Capture the cell that displays the provided text and extract its [X, Y] central coordinate. 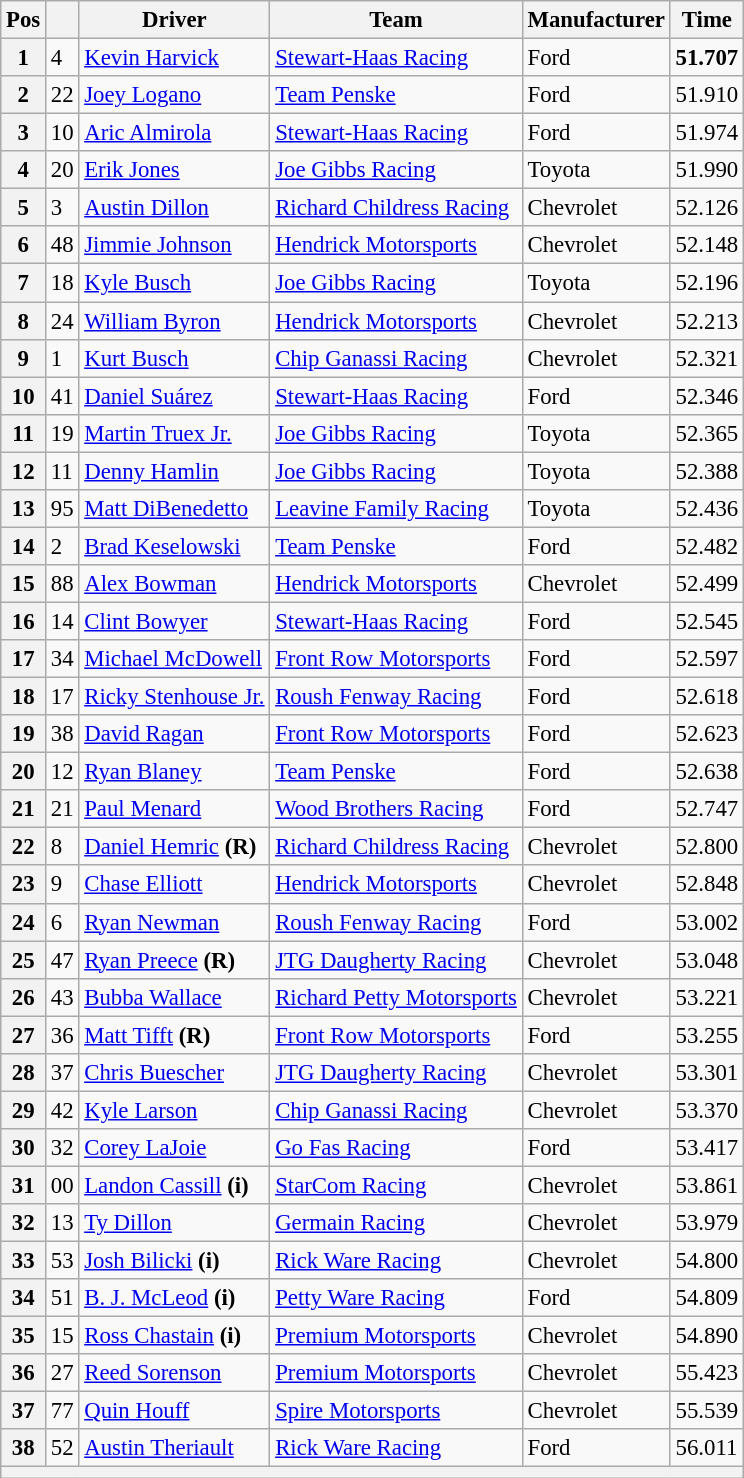
William Byron [174, 321]
52.623 [706, 734]
Chase Elliott [174, 885]
Ross Chastain (i) [174, 1336]
Joey Logano [174, 95]
52.618 [706, 697]
Alex Bowman [174, 584]
B. J. McLeod (i) [174, 1298]
Matt Tifft (R) [174, 1035]
23 [24, 885]
Pos [24, 20]
51 [62, 1298]
41 [62, 396]
Aric Almirola [174, 133]
33 [24, 1261]
Erik Jones [174, 170]
Leavine Family Racing [396, 509]
52.638 [706, 772]
53 [62, 1261]
51.974 [706, 133]
52.196 [706, 283]
David Ragan [174, 734]
Ryan Blaney [174, 772]
52 [62, 1449]
StarCom Racing [396, 1185]
Corey LaJoie [174, 1148]
88 [62, 584]
Ricky Stenhouse Jr. [174, 697]
52.388 [706, 471]
Manufacturer [596, 20]
Team [396, 20]
Landon Cassill (i) [174, 1185]
29 [24, 1110]
00 [62, 1185]
Kevin Harvick [174, 58]
52.747 [706, 809]
25 [24, 960]
Richard Petty Motorsports [396, 997]
Daniel Hemric (R) [174, 847]
Clint Bowyer [174, 621]
95 [62, 509]
Germain Racing [396, 1223]
Kyle Busch [174, 283]
52.365 [706, 433]
Jimmie Johnson [174, 245]
Kyle Larson [174, 1110]
54.800 [706, 1261]
Ty Dillon [174, 1223]
52.126 [706, 208]
31 [24, 1185]
Reed Sorenson [174, 1373]
53.979 [706, 1223]
77 [62, 1411]
Ryan Newman [174, 922]
Bubba Wallace [174, 997]
Denny Hamlin [174, 471]
26 [24, 997]
53.861 [706, 1185]
51.990 [706, 170]
53.370 [706, 1110]
52.482 [706, 546]
Go Fas Racing [396, 1148]
55.539 [706, 1411]
47 [62, 960]
Daniel Suárez [174, 396]
Driver [174, 20]
53.221 [706, 997]
52.597 [706, 659]
Paul Menard [174, 809]
7 [24, 283]
Matt DiBenedetto [174, 509]
53.417 [706, 1148]
54.890 [706, 1336]
51.910 [706, 95]
30 [24, 1148]
Wood Brothers Racing [396, 809]
42 [62, 1110]
Austin Theriault [174, 1449]
52.545 [706, 621]
53.002 [706, 922]
52.499 [706, 584]
Brad Keselowski [174, 546]
Kurt Busch [174, 358]
5 [24, 208]
56.011 [706, 1449]
Austin Dillon [174, 208]
43 [62, 997]
53.048 [706, 960]
54.809 [706, 1298]
Josh Bilicki (i) [174, 1261]
Quin Houff [174, 1411]
Time [706, 20]
Michael McDowell [174, 659]
52.800 [706, 847]
52.148 [706, 245]
Petty Ware Racing [396, 1298]
52.213 [706, 321]
52.436 [706, 509]
51.707 [706, 58]
48 [62, 245]
Spire Motorsports [396, 1411]
52.346 [706, 396]
53.301 [706, 1073]
Chris Buescher [174, 1073]
52.321 [706, 358]
35 [24, 1336]
52.848 [706, 885]
28 [24, 1073]
55.423 [706, 1373]
16 [24, 621]
53.255 [706, 1035]
Ryan Preece (R) [174, 960]
Martin Truex Jr. [174, 433]
